Find where the given text appears and provide that cell's center as (x, y) coordinate. 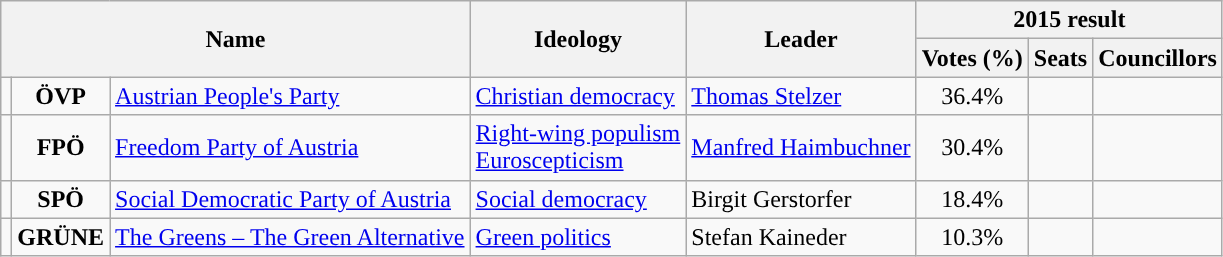
GRÜNE (61, 237)
Austrian People's Party (290, 96)
10.3% (972, 237)
The Greens – The Green Alternative (290, 237)
30.4% (972, 148)
SPÖ (61, 199)
Freedom Party of Austria (290, 148)
Leader (801, 39)
Social Democratic Party of Austria (290, 199)
Ideology (578, 39)
Social democracy (578, 199)
2015 result (1069, 20)
ÖVP (61, 96)
Christian democracy (578, 96)
18.4% (972, 199)
36.4% (972, 96)
Councillors (1158, 58)
Birgit Gerstorfer (801, 199)
Name (236, 39)
Green politics (578, 237)
Seats (1060, 58)
Votes (%) (972, 58)
Right-wing populismEuroscepticism (578, 148)
Manfred Haimbuchner (801, 148)
Thomas Stelzer (801, 96)
FPÖ (61, 148)
Stefan Kaineder (801, 237)
